Extract the (x, y) coordinate from the center of the cell holding the provided text.  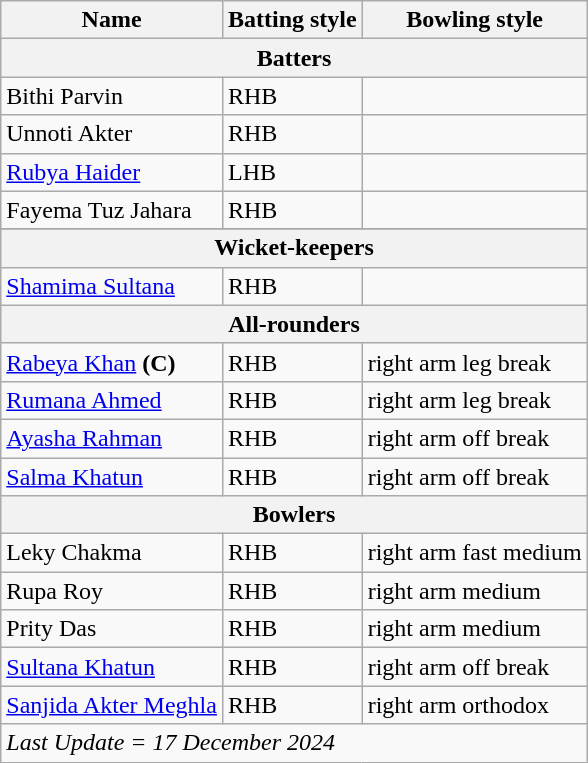
All-rounders (294, 324)
Batters (294, 58)
Bithi Parvin (112, 96)
Name (112, 20)
Rabeya Khan (C) (112, 362)
right arm orthodox (474, 705)
Sultana Khatun (112, 667)
Last Update = 17 December 2024 (294, 743)
Shamima Sultana (112, 286)
Wicket-keepers (294, 248)
right arm fast medium (474, 553)
Ayasha Rahman (112, 438)
Fayema Tuz Jahara (112, 210)
Rubya Haider (112, 172)
Rumana Ahmed (112, 400)
Salma Khatun (112, 477)
Prity Das (112, 629)
Bowling style (474, 20)
Bowlers (294, 515)
Sanjida Akter Meghla (112, 705)
Rupa Roy (112, 591)
LHB (292, 172)
Leky Chakma (112, 553)
Unnoti Akter (112, 134)
Batting style (292, 20)
